Provide the (X, Y) coordinate of the cell's center where the given text is located.  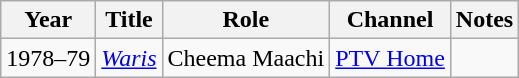
Title (129, 20)
PTV Home (390, 58)
Year (48, 20)
Channel (390, 20)
Waris (129, 58)
Cheema Maachi (246, 58)
1978–79 (48, 58)
Role (246, 20)
Notes (484, 20)
